Find where the given text appears and provide that cell's center as [X, Y] coordinate. 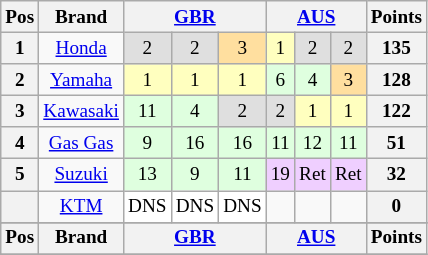
Yamaha [82, 80]
KTM [82, 206]
Honda [82, 48]
51 [396, 143]
Kawasaki [82, 111]
19 [280, 175]
0 [396, 206]
135 [396, 48]
Gas Gas [82, 143]
122 [396, 111]
13 [148, 175]
12 [313, 143]
128 [396, 80]
5 [20, 175]
Suzuki [82, 175]
6 [280, 80]
32 [396, 175]
